Provide the (X, Y) coordinate of the cell's center where the given text is located.  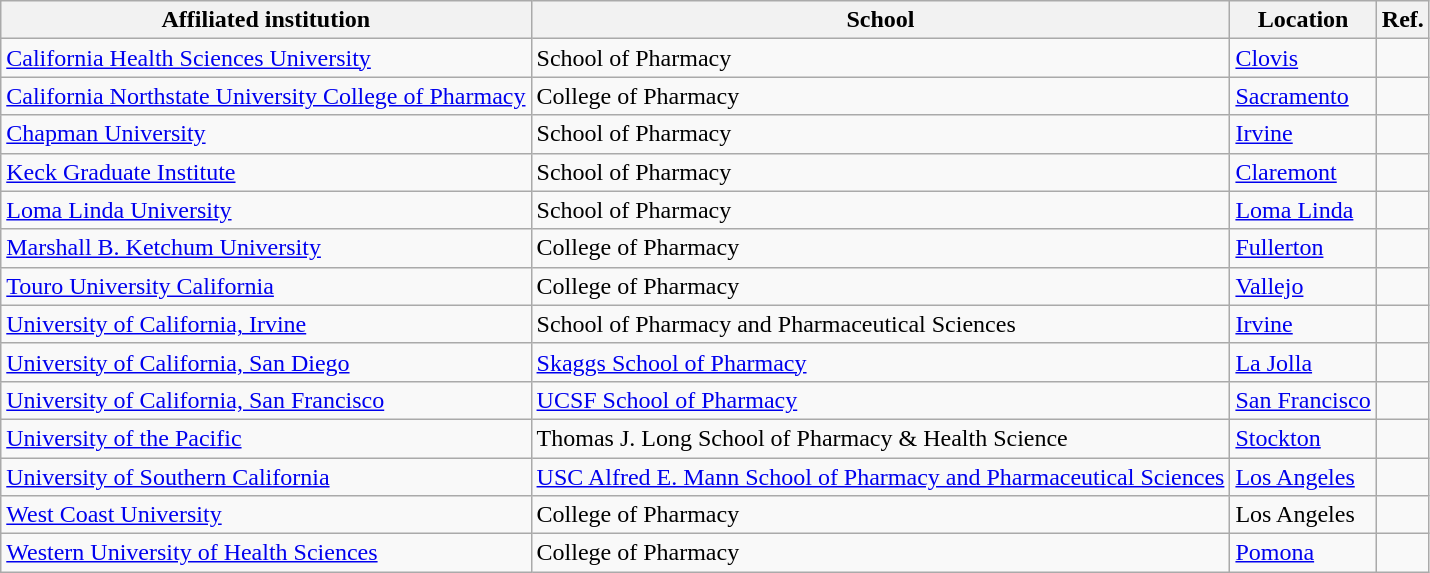
Stockton (1303, 438)
Fullerton (1303, 248)
Pomona (1303, 553)
California Northstate University College of Pharmacy (266, 96)
Keck Graduate Institute (266, 172)
Vallejo (1303, 286)
Chapman University (266, 134)
UCSF School of Pharmacy (880, 400)
California Health Sciences University (266, 58)
University of the Pacific (266, 438)
Thomas J. Long School of Pharmacy & Health Science (880, 438)
Sacramento (1303, 96)
School of Pharmacy and Pharmaceutical Sciences (880, 324)
La Jolla (1303, 362)
Touro University California (266, 286)
School (880, 20)
Location (1303, 20)
Loma Linda (1303, 210)
Marshall B. Ketchum University (266, 248)
West Coast University (266, 515)
University of Southern California (266, 477)
Skaggs School of Pharmacy (880, 362)
University of California, San Francisco (266, 400)
University of California, Irvine (266, 324)
Western University of Health Sciences (266, 553)
Ref. (1402, 20)
USC Alfred E. Mann School of Pharmacy and Pharmaceutical Sciences (880, 477)
Loma Linda University (266, 210)
Affiliated institution (266, 20)
Clovis (1303, 58)
University of California, San Diego (266, 362)
Claremont (1303, 172)
San Francisco (1303, 400)
